Return [x, y] of the center of cell containing provided text 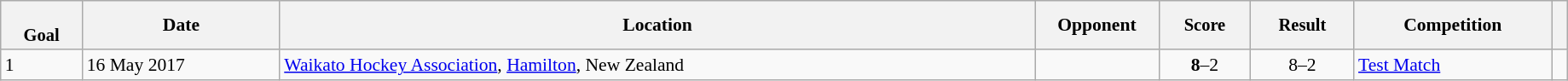
16 May 2017 [182, 66]
Date [182, 26]
Result [1303, 26]
Goal [42, 26]
Competition [1453, 26]
Waikato Hockey Association, Hamilton, New Zealand [657, 66]
Opponent [1096, 26]
Test Match [1453, 66]
Location [657, 26]
Score [1205, 26]
1 [42, 66]
